Return [x, y] of the center of cell containing provided text 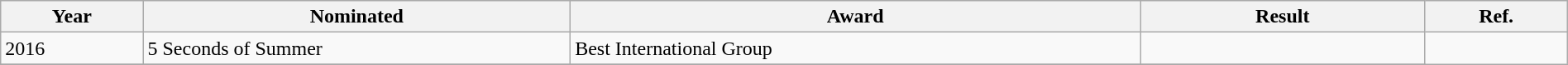
Nominated [357, 17]
Ref. [1496, 17]
Award [855, 17]
5 Seconds of Summer [357, 48]
Year [72, 17]
2016 [72, 48]
Result [1283, 17]
Best International Group [855, 48]
